Capture the cell that displays the provided text and extract its [x, y] central coordinate. 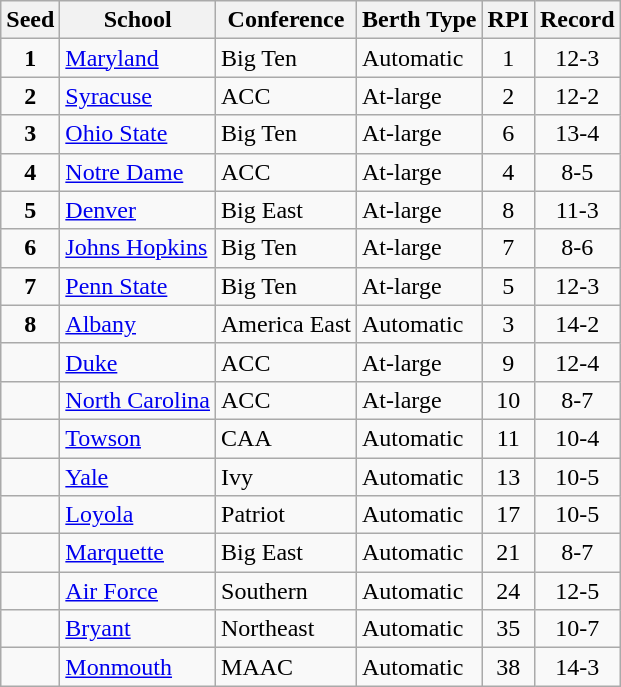
Ohio State [138, 134]
Marquette [138, 553]
Monmouth [138, 667]
Denver [138, 210]
CAA [286, 438]
8-5 [577, 172]
RPI [508, 20]
17 [508, 515]
Ivy [286, 477]
Conference [286, 20]
Towson [138, 438]
Johns Hopkins [138, 248]
10-4 [577, 438]
24 [508, 591]
35 [508, 629]
North Carolina [138, 400]
Southern [286, 591]
10 [508, 400]
11 [508, 438]
Air Force [138, 591]
13 [508, 477]
12-4 [577, 362]
Syracuse [138, 96]
Berth Type [420, 20]
Yale [138, 477]
12-2 [577, 96]
Duke [138, 362]
11-3 [577, 210]
Penn State [138, 286]
Albany [138, 324]
13-4 [577, 134]
12-5 [577, 591]
Loyola [138, 515]
Bryant [138, 629]
14-3 [577, 667]
America East [286, 324]
Seed [30, 20]
Northeast [286, 629]
21 [508, 553]
MAAC [286, 667]
Record [577, 20]
Maryland [138, 58]
Patriot [286, 515]
8-6 [577, 248]
School [138, 20]
9 [508, 362]
14-2 [577, 324]
38 [508, 667]
Notre Dame [138, 172]
10-7 [577, 629]
